For the text-containing cell, return its midpoint in (X, Y) coordinate format. 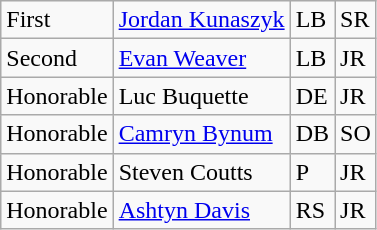
P (312, 172)
RS (312, 210)
Steven Coutts (202, 172)
Luc Buquette (202, 96)
SR (356, 20)
DE (312, 96)
DB (312, 134)
Camryn Bynum (202, 134)
SO (356, 134)
Evan Weaver (202, 58)
Ashtyn Davis (202, 210)
Second (57, 58)
Jordan Kunaszyk (202, 20)
First (57, 20)
